Pinpoint the cell where the given text exists, returning its (X, Y) midpoint coordinate. 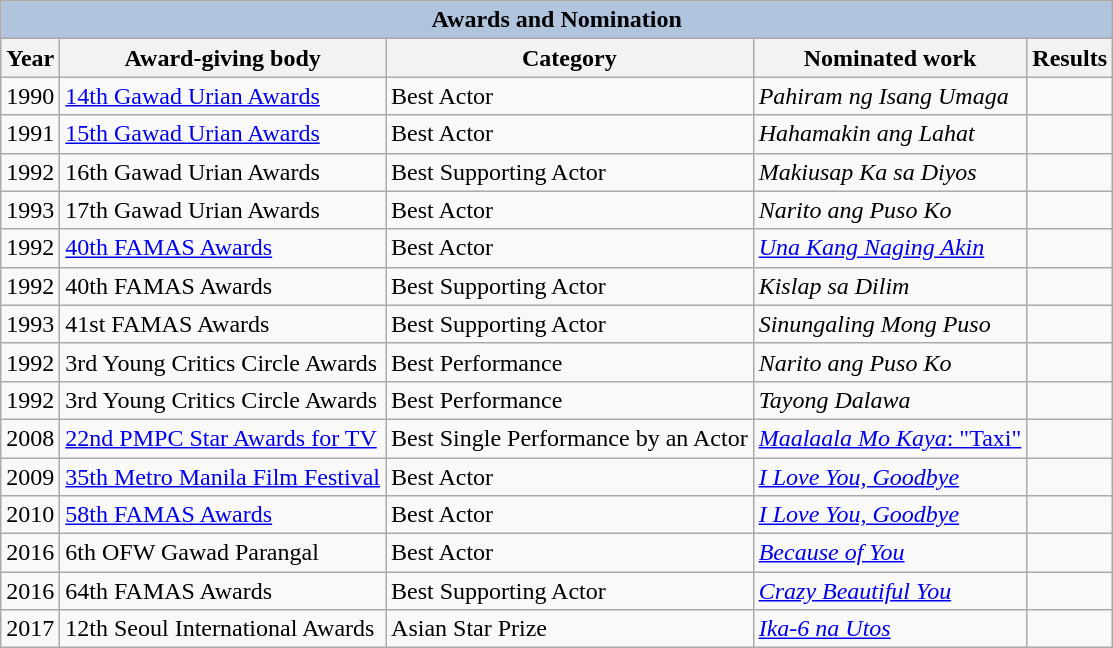
Asian Star Prize (570, 629)
Pahiram ng Isang Umaga (890, 96)
Hahamakin ang Lahat (890, 134)
Tayong Dalawa (890, 400)
Results (1070, 58)
17th Gawad Urian Awards (223, 210)
64th FAMAS Awards (223, 591)
1990 (30, 96)
15th Gawad Urian Awards (223, 134)
Nominated work (890, 58)
Category (570, 58)
Because of You (890, 553)
6th OFW Gawad Parangal (223, 553)
35th Metro Manila Film Festival (223, 477)
41st FAMAS Awards (223, 324)
Crazy Beautiful You (890, 591)
2017 (30, 629)
Kislap sa Dilim (890, 286)
2009 (30, 477)
Maalaala Mo Kaya: "Taxi" (890, 438)
Makiusap Ka sa Diyos (890, 172)
Award-giving body (223, 58)
Year (30, 58)
58th FAMAS Awards (223, 515)
1991 (30, 134)
2008 (30, 438)
12th Seoul International Awards (223, 629)
Best Single Performance by an Actor (570, 438)
14th Gawad Urian Awards (223, 96)
Sinungaling Mong Puso (890, 324)
Ika-6 na Utos (890, 629)
Awards and Nomination (557, 20)
16th Gawad Urian Awards (223, 172)
22nd PMPC Star Awards for TV (223, 438)
2010 (30, 515)
Una Kang Naging Akin (890, 248)
